Extract the [X, Y] coordinate from the center of the cell holding the provided text.  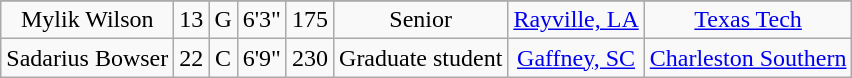
G [223, 20]
6'3" [262, 20]
6'9" [262, 58]
230 [310, 58]
Senior [421, 20]
Texas Tech [748, 20]
Charleston Southern [748, 58]
13 [192, 20]
C [223, 58]
Gaffney, SC [576, 58]
Mylik Wilson [88, 20]
175 [310, 20]
22 [192, 58]
Sadarius Bowser [88, 58]
Graduate student [421, 58]
Rayville, LA [576, 20]
